From the cell containing the given text, extract its center point as (X, Y) coordinate. 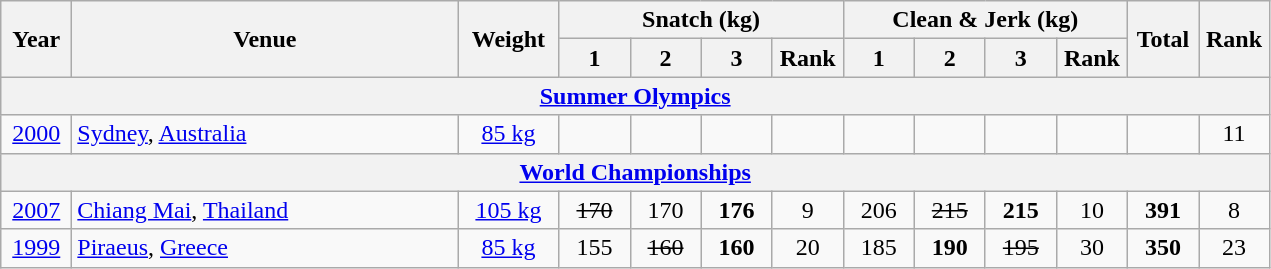
8 (1234, 210)
Chiang Mai, Thailand (265, 210)
2007 (36, 210)
391 (1162, 210)
Snatch (kg) (701, 20)
206 (878, 210)
105 kg (508, 210)
Venue (265, 39)
Weight (508, 39)
350 (1162, 248)
Clean & Jerk (kg) (985, 20)
195 (1020, 248)
Sydney, Australia (265, 134)
30 (1092, 248)
9 (808, 210)
Year (36, 39)
2000 (36, 134)
Summer Olympics (636, 96)
176 (736, 210)
World Championships (636, 172)
Total (1162, 39)
10 (1092, 210)
1999 (36, 248)
11 (1234, 134)
190 (950, 248)
185 (878, 248)
20 (808, 248)
23 (1234, 248)
Piraeus, Greece (265, 248)
155 (594, 248)
